Search for the cell housing the specified text and yield its [x, y] center coordinate. 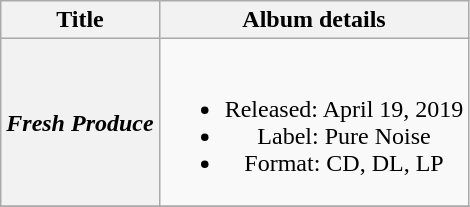
Album details [314, 20]
Fresh Produce [80, 122]
Released: April 19, 2019Label: Pure NoiseFormat: CD, DL, LP [314, 122]
Title [80, 20]
